Find where the given text appears and provide that cell's center as [X, Y] coordinate. 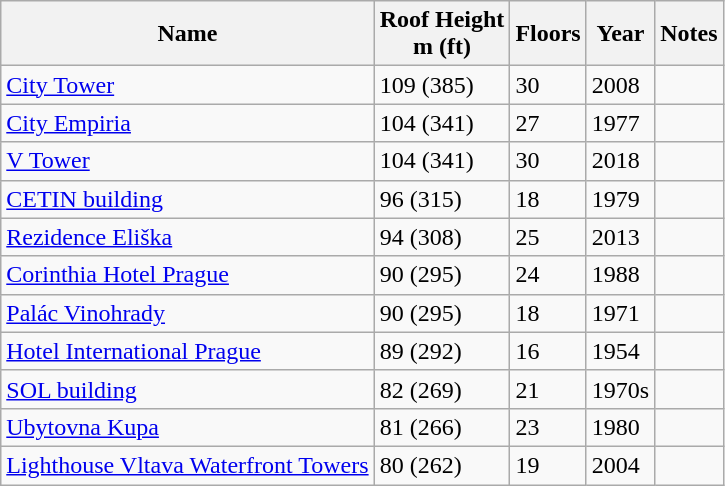
Notes [689, 34]
City Empiria [188, 123]
Name [188, 34]
21 [548, 389]
1954 [620, 351]
24 [548, 275]
2008 [620, 85]
16 [548, 351]
Year [620, 34]
80 (262) [442, 465]
19 [548, 465]
Palác Vinohrady [188, 313]
1980 [620, 427]
81 (266) [442, 427]
Lighthouse Vltava Waterfront Towers [188, 465]
94 (308) [442, 237]
Floors [548, 34]
82 (269) [442, 389]
CETIN building [188, 199]
1970s [620, 389]
2013 [620, 237]
Roof Heightm (ft) [442, 34]
V Tower [188, 161]
Corinthia Hotel Prague [188, 275]
1971 [620, 313]
1977 [620, 123]
Ubytovna Kupa [188, 427]
SOL building [188, 389]
2004 [620, 465]
109 (385) [442, 85]
2018 [620, 161]
Hotel International Prague [188, 351]
1988 [620, 275]
City Tower [188, 85]
1979 [620, 199]
23 [548, 427]
27 [548, 123]
89 (292) [442, 351]
25 [548, 237]
Rezidence Eliška [188, 237]
96 (315) [442, 199]
